Locate the cell with the specified text and output its (X, Y) center coordinate. 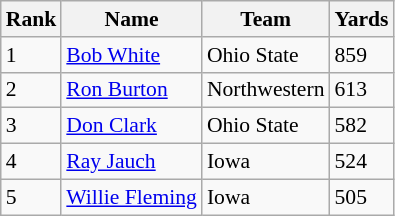
613 (361, 90)
Willie Fleming (132, 197)
Ray Jauch (132, 162)
Ron Burton (132, 90)
Bob White (132, 55)
505 (361, 197)
859 (361, 55)
3 (32, 126)
Name (132, 19)
Rank (32, 19)
4 (32, 162)
Team (266, 19)
524 (361, 162)
Don Clark (132, 126)
Northwestern (266, 90)
Yards (361, 19)
5 (32, 197)
2 (32, 90)
582 (361, 126)
1 (32, 55)
